Identify which cell holds the provided text, then report its (x, y) central coordinate. 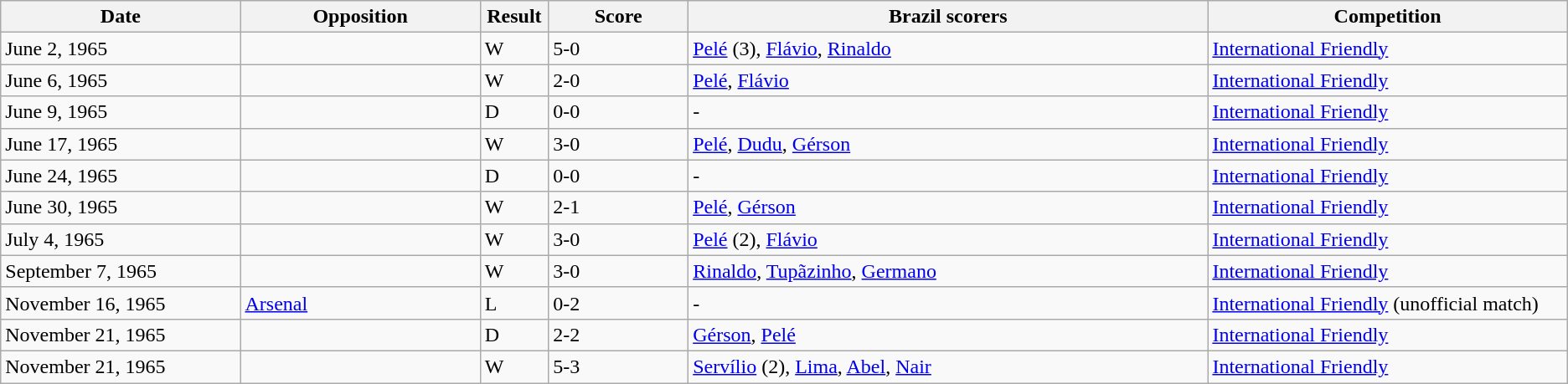
0-2 (618, 303)
Pelé (2), Flávio (948, 239)
June 9, 1965 (121, 112)
Score (618, 17)
Pelé, Flávio (948, 80)
2-1 (618, 207)
2-0 (618, 80)
5-3 (618, 366)
Pelé, Dudu, Gérson (948, 144)
Gérson, Pelé (948, 335)
Date (121, 17)
November 16, 1965 (121, 303)
July 4, 1965 (121, 239)
L (514, 303)
Result (514, 17)
5-0 (618, 49)
June 2, 1965 (121, 49)
June 6, 1965 (121, 80)
2-2 (618, 335)
Pelé, Gérson (948, 207)
Rinaldo, Tupãzinho, Germano (948, 271)
June 24, 1965 (121, 176)
June 17, 1965 (121, 144)
June 30, 1965 (121, 207)
Brazil scorers (948, 17)
Arsenal (360, 303)
Competition (1387, 17)
International Friendly (unofficial match) (1387, 303)
September 7, 1965 (121, 271)
Opposition (360, 17)
Pelé (3), Flávio, Rinaldo (948, 49)
Servílio (2), Lima, Abel, Nair (948, 366)
